Search for the cell housing the specified text and yield its [X, Y] center coordinate. 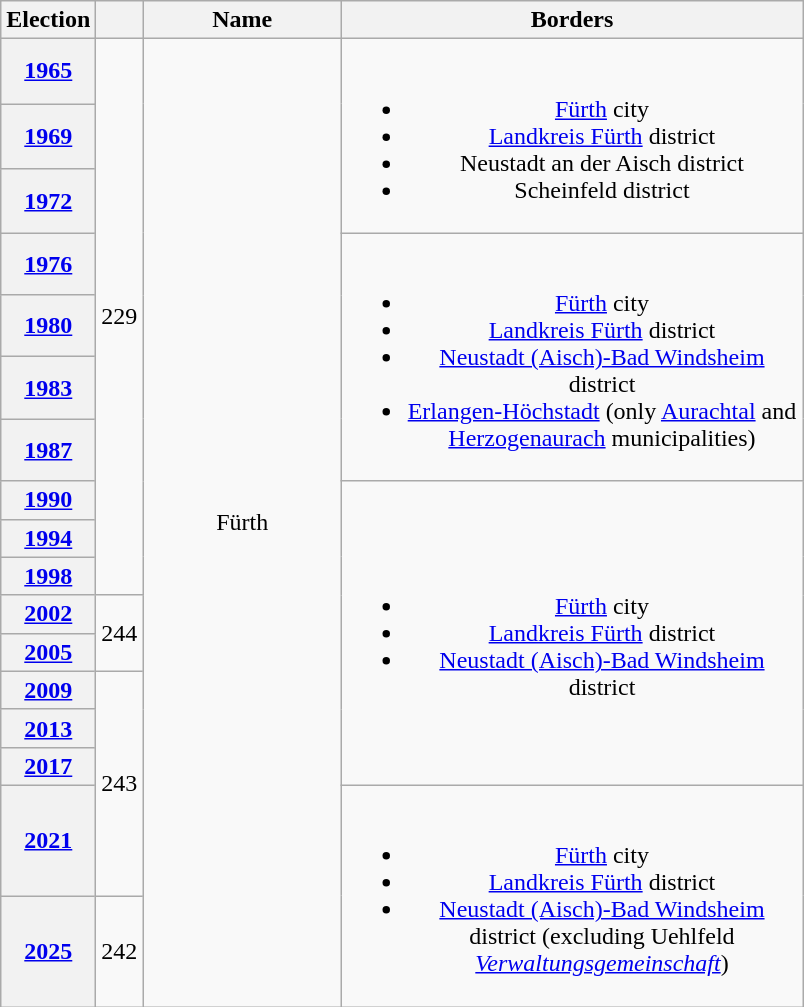
2009 [48, 690]
1994 [48, 538]
Fürth [242, 523]
1965 [48, 72]
2017 [48, 766]
1987 [48, 450]
Borders [572, 20]
Name [242, 20]
1983 [48, 388]
2005 [48, 652]
2025 [48, 952]
Fürth cityLandkreis Fürth districtNeustadt (Aisch)-Bad Windsheim district (excluding Uehlfeld Verwaltungsgemeinschaft) [572, 896]
1976 [48, 264]
2013 [48, 728]
Election [48, 20]
1998 [48, 576]
242 [120, 952]
243 [120, 784]
2002 [48, 614]
229 [120, 317]
1972 [48, 200]
Fürth cityLandkreis Fürth districtNeustadt an der Aisch districtScheinfeld district [572, 136]
1980 [48, 326]
1969 [48, 136]
Fürth cityLandkreis Fürth districtNeustadt (Aisch)-Bad Windsheim districtErlangen-Höchstadt (only Aurachtal and Herzogenaurach municipalities) [572, 357]
1990 [48, 500]
244 [120, 633]
Fürth cityLandkreis Fürth districtNeustadt (Aisch)-Bad Windsheim district [572, 633]
2021 [48, 840]
